Return [x, y] of the center of cell containing provided text 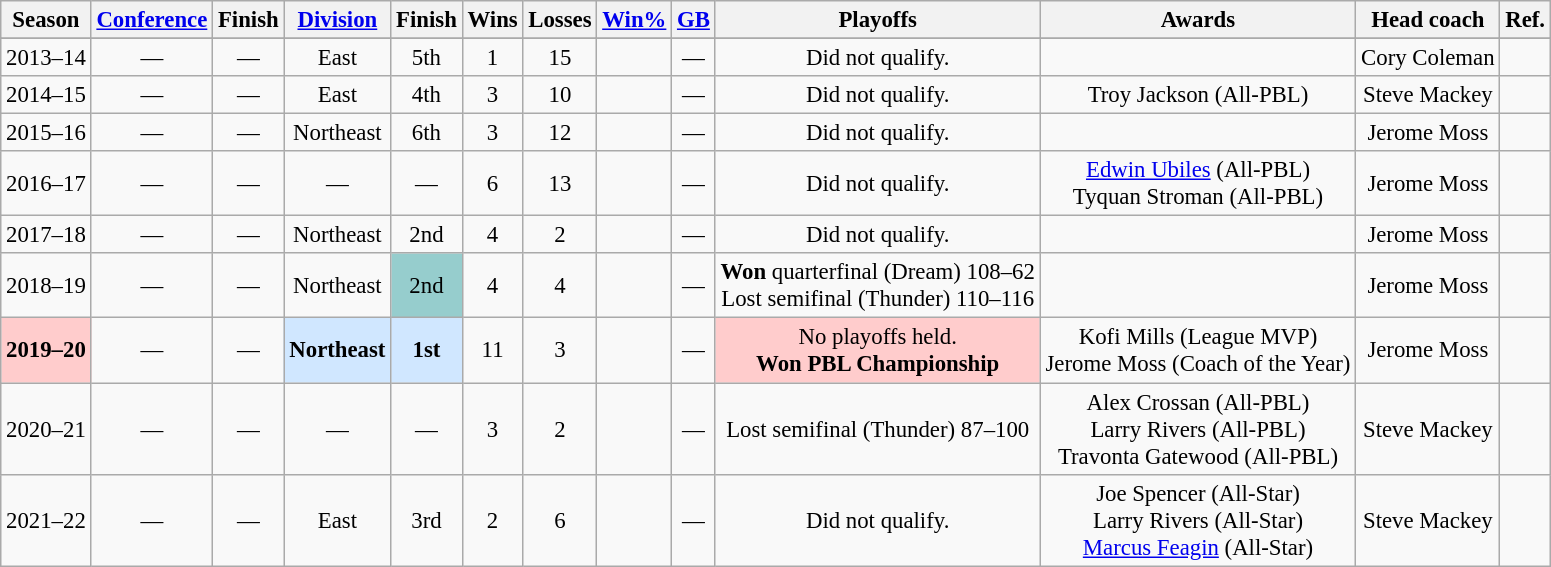
5th [426, 58]
3rd [426, 520]
Joe Spencer (All-Star)Larry Rivers (All-Star)Marcus Feagin (All-Star) [1198, 520]
Division [338, 20]
2013–14 [46, 58]
Losses [560, 20]
10 [560, 95]
Ref. [1525, 20]
2021–22 [46, 520]
Win% [634, 20]
Won quarterfinal (Dream) 108–62Lost semifinal (Thunder) 110–116 [878, 286]
2014–15 [46, 95]
Alex Crossan (All-PBL)Larry Rivers (All-PBL)Travonta Gatewood (All-PBL) [1198, 429]
Lost semifinal (Thunder) 87–100 [878, 429]
2016–17 [46, 184]
Awards [1198, 20]
Playoffs [878, 20]
Kofi Mills (League MVP)Jerome Moss (Coach of the Year) [1198, 350]
GB [694, 20]
2018–19 [46, 286]
2020–21 [46, 429]
6th [426, 133]
2017–18 [46, 235]
Troy Jackson (All-PBL) [1198, 95]
No playoffs held.Won PBL Championship [878, 350]
15 [560, 58]
1 [492, 58]
Head coach [1428, 20]
Wins [492, 20]
11 [492, 350]
4th [426, 95]
13 [560, 184]
Season [46, 20]
1st [426, 350]
2015–16 [46, 133]
12 [560, 133]
Cory Coleman [1428, 58]
Conference [152, 20]
Edwin Ubiles (All-PBL)Tyquan Stroman (All-PBL) [1198, 184]
2019–20 [46, 350]
